Output the (x, y) coordinate of the center of the cell containing the given text.  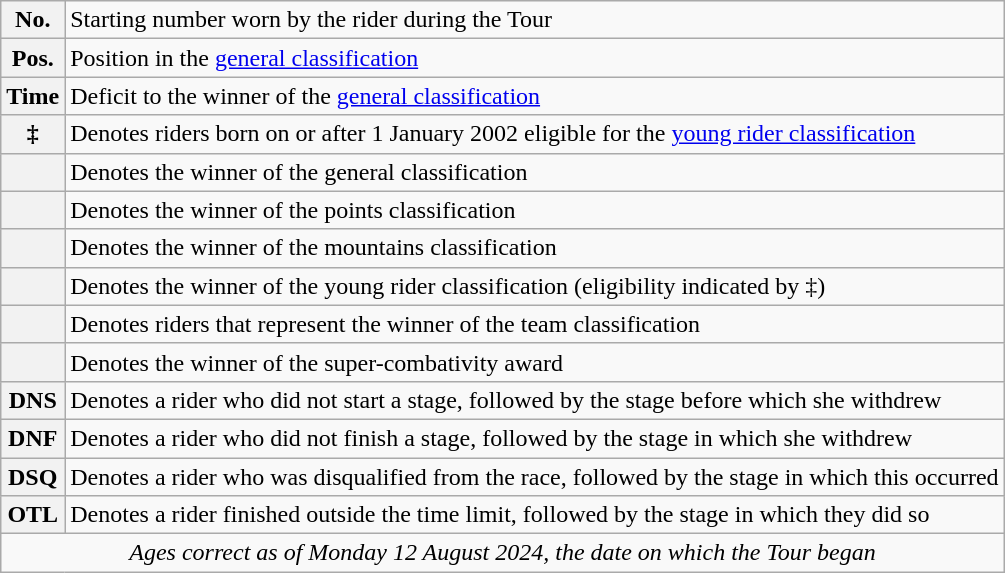
Deficit to the winner of the general classification (534, 96)
Denotes riders that represent the winner of the team classification (534, 324)
Denotes the winner of the general classification (534, 172)
Denotes a rider who was disqualified from the race, followed by the stage in which this occurred (534, 477)
Denotes the winner of the points classification (534, 210)
Position in the general classification (534, 58)
Denotes a rider who did not finish a stage, followed by the stage in which she withdrew (534, 438)
‡ (33, 134)
Denotes the winner of the young rider classification (eligibility indicated by ‡) (534, 286)
No. (33, 20)
OTL (33, 515)
DNF (33, 438)
Denotes a rider finished outside the time limit, followed by the stage in which they did so (534, 515)
DNS (33, 400)
Time (33, 96)
Ages correct as of Monday 12 August 2024, the date on which the Tour began (502, 553)
Denotes a rider who did not start a stage, followed by the stage before which she withdrew (534, 400)
Starting number worn by the rider during the Tour (534, 20)
Denotes the winner of the super-combativity award (534, 362)
DSQ (33, 477)
Denotes riders born on or after 1 January 2002 eligible for the young rider classification (534, 134)
Denotes the winner of the mountains classification (534, 248)
Pos. (33, 58)
